Extract the [x, y] coordinate from the center of the cell holding the provided text.  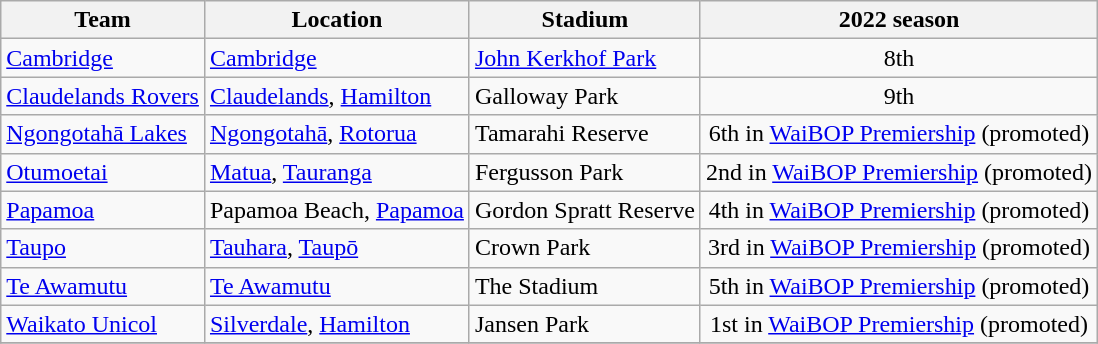
Waikato Unicol [103, 324]
Claudelands, Hamilton [336, 96]
Matua, Tauranga [336, 172]
Stadium [584, 20]
4th in WaiBOP Premiership (promoted) [898, 210]
1st in WaiBOP Premiership (promoted) [898, 324]
Tamarahi Reserve [584, 134]
Team [103, 20]
2022 season [898, 20]
6th in WaiBOP Premiership (promoted) [898, 134]
8th [898, 58]
Ngongotahā Lakes [103, 134]
Papamoa Beach, Papamoa [336, 210]
Silverdale, Hamilton [336, 324]
Fergusson Park [584, 172]
Galloway Park [584, 96]
2nd in WaiBOP Premiership (promoted) [898, 172]
9th [898, 96]
The Stadium [584, 286]
Tauhara, Taupō [336, 248]
Ngongotahā, Rotorua [336, 134]
Otumoetai [103, 172]
Crown Park [584, 248]
Claudelands Rovers [103, 96]
Taupo [103, 248]
John Kerkhof Park [584, 58]
Location [336, 20]
Jansen Park [584, 324]
Gordon Spratt Reserve [584, 210]
3rd in WaiBOP Premiership (promoted) [898, 248]
5th in WaiBOP Premiership (promoted) [898, 286]
Papamoa [103, 210]
